For the text-containing cell, return its midpoint in [x, y] coordinate format. 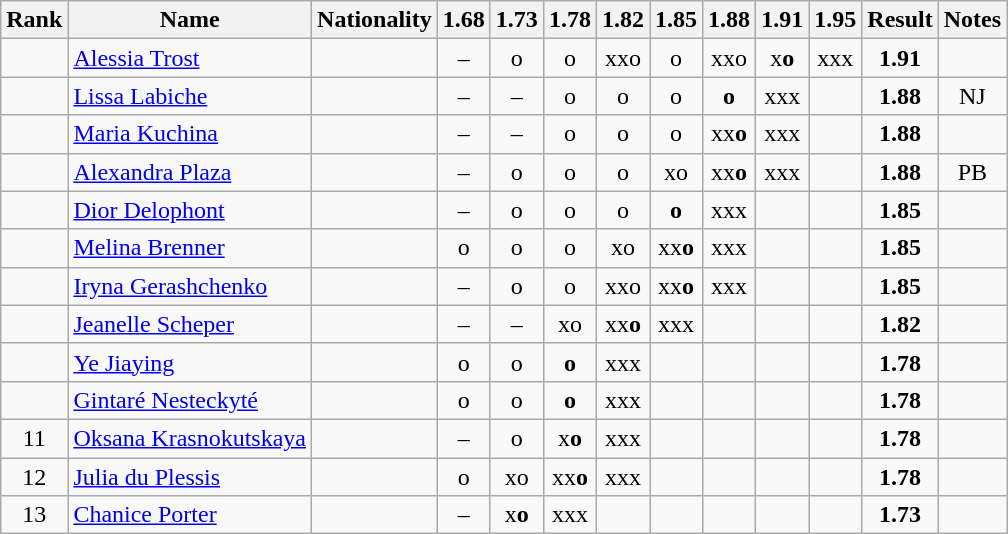
1.68 [464, 20]
Maria Kuchina [190, 134]
12 [34, 477]
Alessia Trost [190, 58]
1.95 [836, 20]
Iryna Gerashchenko [190, 286]
Lissa Labiche [190, 96]
Alexandra Plaza [190, 172]
13 [34, 515]
Oksana Krasnokutskaya [190, 438]
Notes [972, 20]
Gintaré Nesteckyté [190, 400]
Rank [34, 20]
NJ [972, 96]
Julia du Plessis [190, 477]
Nationality [375, 20]
PB [972, 172]
Jeanelle Scheper [190, 324]
Dior Delophont [190, 210]
Ye Jiaying [190, 362]
Result [900, 20]
Melina Brenner [190, 248]
11 [34, 438]
Name [190, 20]
Chanice Porter [190, 515]
